From the cell containing the given text, extract its center point as (x, y) coordinate. 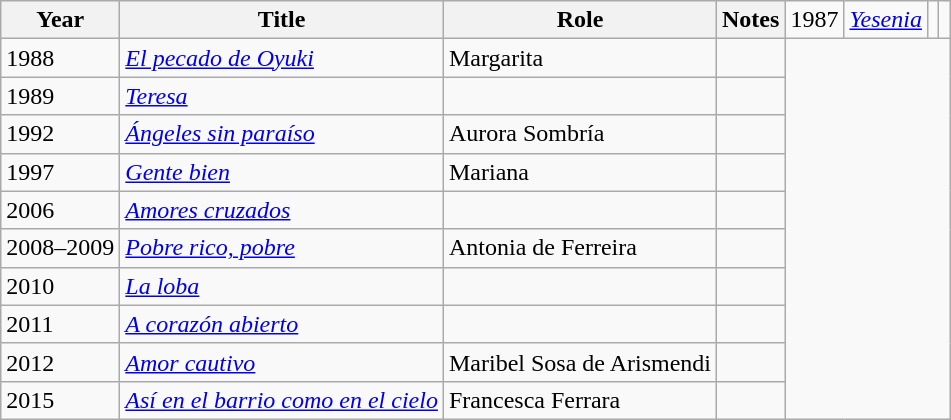
Amor cautivo (282, 362)
Maribel Sosa de Arismendi (580, 362)
2008–2009 (60, 248)
Yesenia (886, 20)
Teresa (282, 96)
2006 (60, 210)
Pobre rico, pobre (282, 248)
Mariana (580, 172)
1992 (60, 134)
Así en el barrio como en el cielo (282, 400)
Amores cruzados (282, 210)
El pecado de Oyuki (282, 58)
1987 (814, 20)
Aurora Sombría (580, 134)
Notes (750, 20)
Antonia de Ferreira (580, 248)
1988 (60, 58)
Ángeles sin paraíso (282, 134)
La loba (282, 286)
Margarita (580, 58)
1989 (60, 96)
Title (282, 20)
2010 (60, 286)
A corazón abierto (282, 324)
2012 (60, 362)
2011 (60, 324)
Role (580, 20)
Francesca Ferrara (580, 400)
Gente bien (282, 172)
1997 (60, 172)
2015 (60, 400)
Year (60, 20)
